Provide the (x, y) coordinate of the cell's center where the given text is located.  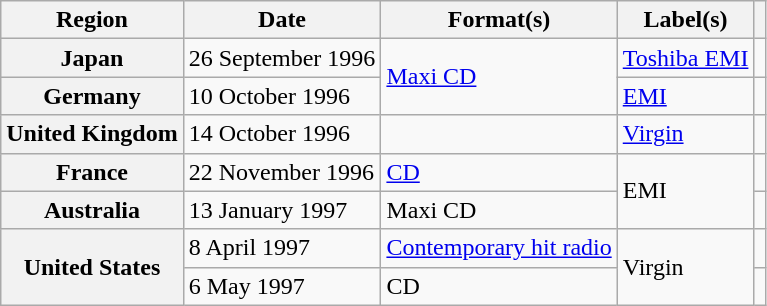
10 October 1996 (282, 96)
Australia (92, 210)
14 October 1996 (282, 134)
Date (282, 20)
United States (92, 267)
26 September 1996 (282, 58)
22 November 1996 (282, 172)
13 January 1997 (282, 210)
8 April 1997 (282, 248)
Contemporary hit radio (499, 248)
United Kingdom (92, 134)
Japan (92, 58)
Germany (92, 96)
Region (92, 20)
Format(s) (499, 20)
Label(s) (686, 20)
Toshiba EMI (686, 58)
France (92, 172)
6 May 1997 (282, 286)
